Output the (X, Y) coordinate of the center of the cell containing the given text.  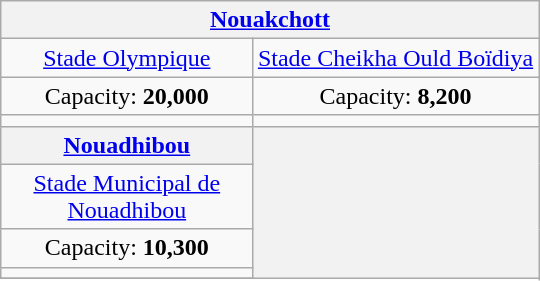
Capacity: 20,000 (126, 96)
Stade Municipal de Nouadhibou (126, 196)
Capacity: 10,300 (126, 248)
Stade Cheikha Ould Boïdiya (395, 58)
Stade Olympique (126, 58)
Nouakchott (270, 20)
Capacity: 8,200 (395, 96)
Nouadhibou (126, 145)
